Extract the (x, y) coordinate from the center of the cell holding the provided text.  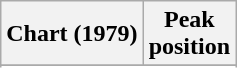
Chart (1979) (72, 34)
Peakposition (189, 34)
